Provide the (X, Y) coordinate of the cell's center where the given text is located.  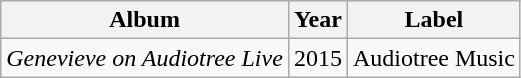
2015 (318, 58)
Audiotree Music (434, 58)
Year (318, 20)
Label (434, 20)
Album (145, 20)
Genevieve on Audiotree Live (145, 58)
